Locate the cell with the specified text and output its [x, y] center coordinate. 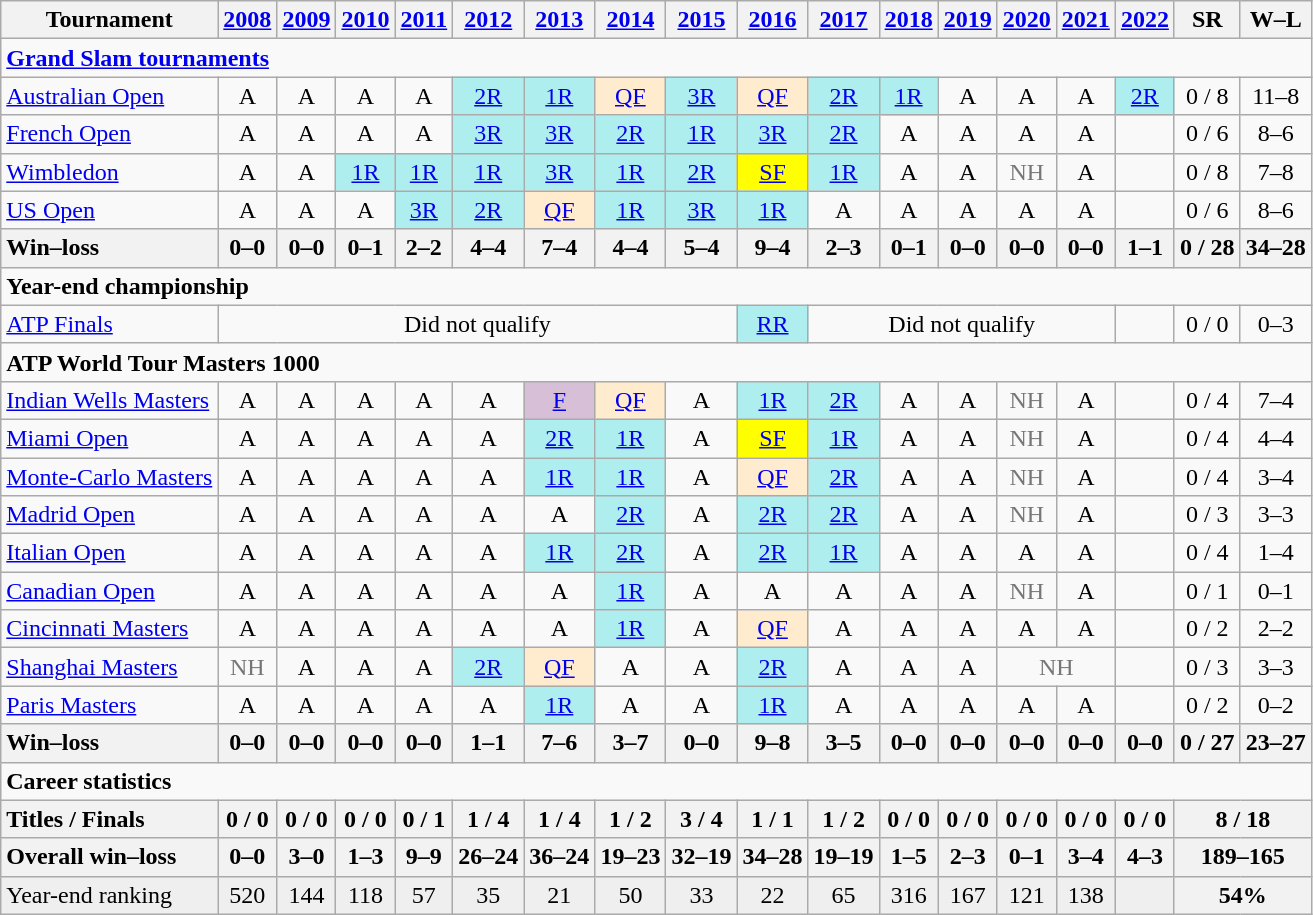
144 [306, 895]
3–5 [844, 743]
36–24 [560, 857]
0–2 [1276, 705]
Indian Wells Masters [110, 400]
1–4 [1276, 553]
Tournament [110, 20]
Year-end championship [656, 286]
2012 [488, 20]
26–24 [488, 857]
57 [424, 895]
Shanghai Masters [110, 667]
138 [1086, 895]
2021 [1086, 20]
54% [1242, 895]
F [560, 400]
32–19 [702, 857]
21 [560, 895]
Paris Masters [110, 705]
2009 [306, 20]
3–7 [630, 743]
Overall win–loss [110, 857]
2020 [1026, 20]
0 / 27 [1207, 743]
316 [908, 895]
65 [844, 895]
US Open [110, 210]
167 [968, 895]
121 [1026, 895]
Wimbledon [110, 172]
ATP World Tour Masters 1000 [656, 362]
Year-end ranking [110, 895]
9–4 [772, 248]
2016 [772, 20]
Canadian Open [110, 591]
Career statistics [656, 781]
0 / 28 [1207, 248]
1 / 1 [772, 819]
520 [248, 895]
19–19 [844, 857]
Cincinnati Masters [110, 629]
1–3 [366, 857]
2015 [702, 20]
French Open [110, 134]
SR [1207, 20]
Titles / Finals [110, 819]
1–5 [908, 857]
7–8 [1276, 172]
Italian Open [110, 553]
3–0 [306, 857]
2013 [560, 20]
2010 [366, 20]
Monte-Carlo Masters [110, 477]
19–23 [630, 857]
4–3 [1144, 857]
Miami Open [110, 438]
35 [488, 895]
2008 [248, 20]
2022 [1144, 20]
Grand Slam tournaments [656, 58]
ATP Finals [110, 324]
9–9 [424, 857]
22 [772, 895]
7–6 [560, 743]
23–27 [1276, 743]
8 / 18 [1242, 819]
2019 [968, 20]
0–3 [1276, 324]
189–165 [1242, 857]
W–L [1276, 20]
Madrid Open [110, 515]
5–4 [702, 248]
50 [630, 895]
RR [772, 324]
2017 [844, 20]
11–8 [1276, 96]
118 [366, 895]
33 [702, 895]
2018 [908, 20]
3 / 4 [702, 819]
Australian Open [110, 96]
9–8 [772, 743]
2014 [630, 20]
2011 [424, 20]
